Detect which cell encompasses the target text, then output its (x, y) center coordinate. 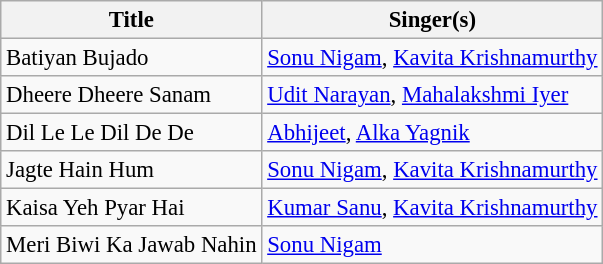
Singer(s) (432, 20)
Abhijeet, Alka Yagnik (432, 133)
Jagte Hain Hum (132, 170)
Title (132, 20)
Kumar Sanu, Kavita Krishnamurthy (432, 208)
Sonu Nigam (432, 245)
Udit Narayan, Mahalakshmi Iyer (432, 95)
Kaisa Yeh Pyar Hai (132, 208)
Dil Le Le Dil De De (132, 133)
Dheere Dheere Sanam (132, 95)
Meri Biwi Ka Jawab Nahin (132, 245)
Batiyan Bujado (132, 58)
